Scan for the cell matching the given text and deliver its [x, y] coordinate at center. 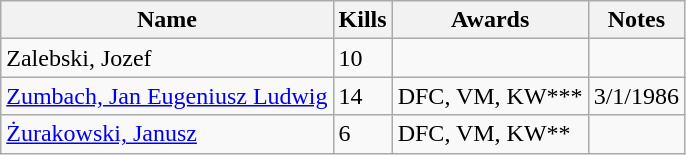
DFC, VM, KW** [490, 134]
Name [167, 20]
Kills [362, 20]
DFC, VM, KW*** [490, 96]
3/1/1986 [636, 96]
Zumbach, Jan Eugeniusz Ludwig [167, 96]
Żurakowski, Janusz [167, 134]
10 [362, 58]
Awards [490, 20]
Notes [636, 20]
6 [362, 134]
Zalebski, Jozef [167, 58]
14 [362, 96]
